Locate the cell with the specified text and output its [x, y] center coordinate. 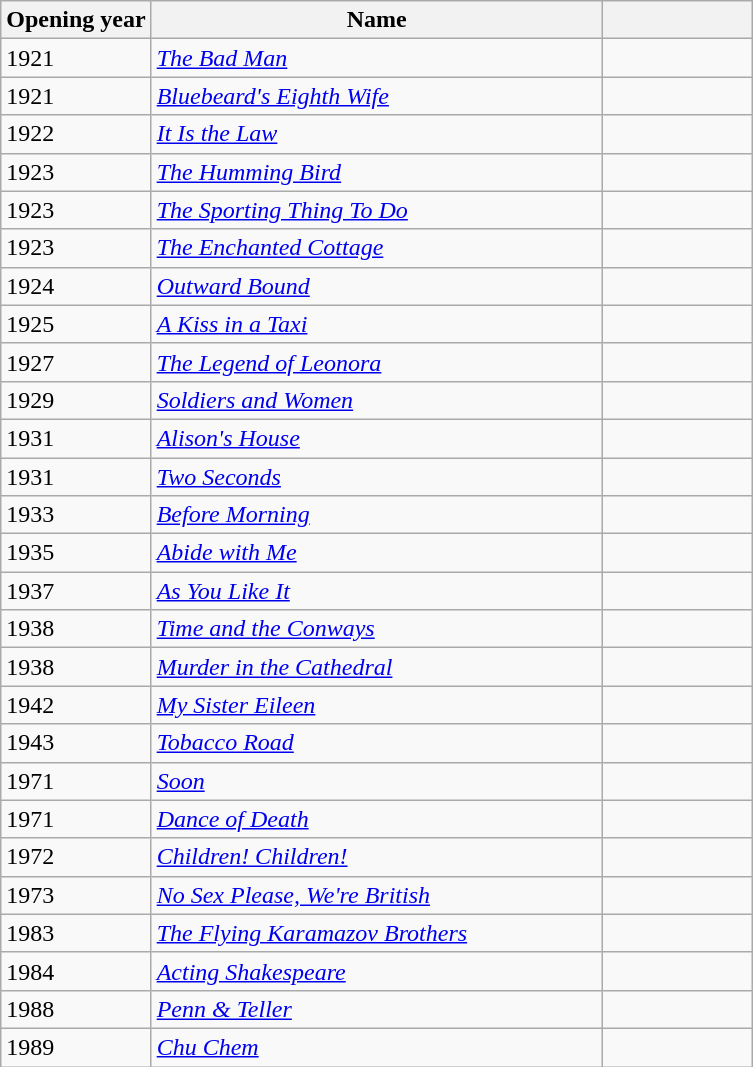
As You Like It [376, 591]
Soldiers and Women [376, 400]
Soon [376, 781]
The Flying Karamazov Brothers [376, 933]
1933 [76, 515]
1973 [76, 895]
Opening year [76, 20]
It Is the Law [376, 134]
Alison's House [376, 438]
The Sporting Thing To Do [376, 210]
My Sister Eileen [376, 705]
1925 [76, 324]
1988 [76, 1009]
1984 [76, 971]
Children! Children! [376, 857]
1924 [76, 286]
The Enchanted Cottage [376, 248]
Two Seconds [376, 477]
The Legend of Leonora [376, 362]
Time and the Conways [376, 629]
The Bad Man [376, 58]
Penn & Teller [376, 1009]
Abide with Me [376, 553]
Name [376, 20]
1989 [76, 1047]
1935 [76, 553]
Chu Chem [376, 1047]
Before Morning [376, 515]
1972 [76, 857]
1929 [76, 400]
1983 [76, 933]
1943 [76, 743]
The Humming Bird [376, 172]
1942 [76, 705]
Murder in the Cathedral [376, 667]
1922 [76, 134]
Tobacco Road [376, 743]
Dance of Death [376, 819]
Acting Shakespeare [376, 971]
Bluebeard's Eighth Wife [376, 96]
A Kiss in a Taxi [376, 324]
Outward Bound [376, 286]
1937 [76, 591]
No Sex Please, We're British [376, 895]
1927 [76, 362]
